Identify which cell holds the provided text, then report its (X, Y) central coordinate. 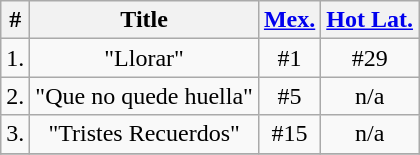
1. (16, 58)
#1 (289, 58)
"Llorar" (144, 58)
"Que no quede huella" (144, 96)
#5 (289, 96)
Mex. (289, 20)
#29 (370, 58)
# (16, 20)
2. (16, 96)
"Tristes Recuerdos" (144, 134)
#15 (289, 134)
Hot Lat. (370, 20)
3. (16, 134)
Title (144, 20)
